Pinpoint the cell where the given text exists, returning its [X, Y] midpoint coordinate. 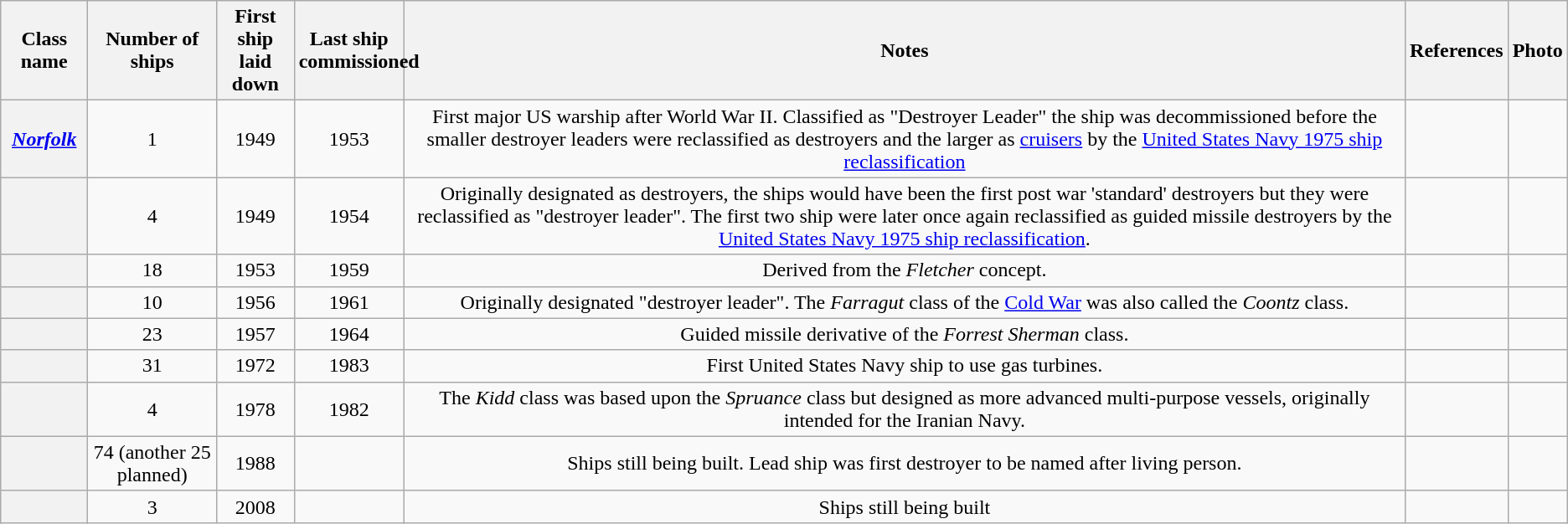
Class name [44, 50]
The Kidd class was based upon the Spruance class but designed as more advanced multi-purpose vessels, originally intended for the Iranian Navy. [905, 408]
First United States Navy ship to use gas turbines. [905, 366]
10 [152, 302]
18 [152, 270]
1957 [256, 334]
Last ship commissioned [348, 50]
1988 [256, 464]
First ship laid down [256, 50]
References [1457, 50]
Norfolk [44, 139]
Ships still being built. Lead ship was first destroyer to be named after living person. [905, 464]
1 [152, 139]
1978 [256, 408]
Number of ships [152, 50]
1956 [256, 302]
23 [152, 334]
1972 [256, 366]
Derived from the Fletcher concept. [905, 270]
1959 [348, 270]
Originally designated "destroyer leader". The Farragut class of the Cold War was also called the Coontz class. [905, 302]
1954 [348, 216]
1961 [348, 302]
74 (another 25 planned) [152, 464]
1983 [348, 366]
Notes [905, 50]
1982 [348, 408]
31 [152, 366]
2008 [256, 506]
1964 [348, 334]
Ships still being built [905, 506]
Photo [1538, 50]
Guided missile derivative of the Forrest Sherman class. [905, 334]
3 [152, 506]
